Extract the (x, y) coordinate from the center of the cell holding the provided text.  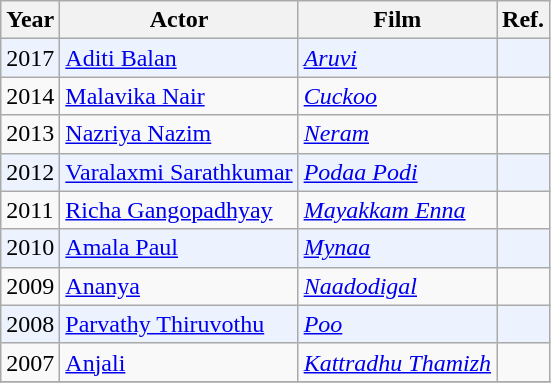
Actor (179, 20)
2013 (30, 134)
Amala Paul (179, 248)
2010 (30, 248)
Ananya (179, 286)
2017 (30, 58)
2009 (30, 286)
Nazriya Nazim (179, 134)
Aruvi (397, 58)
Parvathy Thiruvothu (179, 324)
Varalaxmi Sarathkumar (179, 172)
Mynaa (397, 248)
Richa Gangopadhyay (179, 210)
Cuckoo (397, 96)
Year (30, 20)
Neram (397, 134)
Naadodigal (397, 286)
2014 (30, 96)
Podaa Podi (397, 172)
Mayakkam Enna (397, 210)
2012 (30, 172)
Aditi Balan (179, 58)
Film (397, 20)
Poo (397, 324)
Malavika Nair (179, 96)
Kattradhu Thamizh (397, 362)
Ref. (524, 20)
2011 (30, 210)
Anjali (179, 362)
2007 (30, 362)
2008 (30, 324)
